Return [X, Y] of the center of cell containing provided text 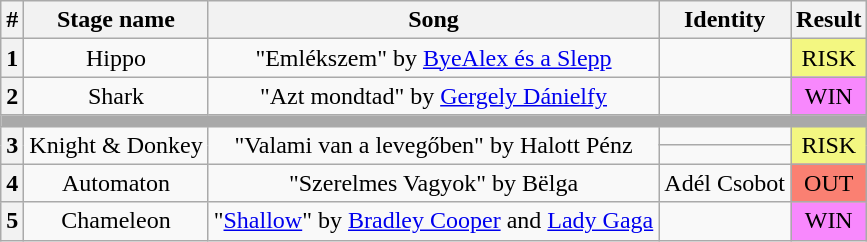
Adél Csobot [725, 183]
# [12, 20]
2 [12, 96]
Hippo [116, 58]
Identity [725, 20]
3 [12, 145]
Knight & Donkey [116, 145]
1 [12, 58]
OUT [829, 183]
Chameleon [116, 221]
4 [12, 183]
Shark [116, 96]
"Shallow" by Bradley Cooper and Lady Gaga [434, 221]
5 [12, 221]
Automaton [116, 183]
Result [829, 20]
Song [434, 20]
"Azt mondtad" by Gergely Dánielfy [434, 96]
"Valami van a levegőben" by Halott Pénz [434, 145]
"Szerelmes Vagyok" by Bëlga [434, 183]
"Emlékszem" by ByeAlex és a Slepp [434, 58]
Stage name [116, 20]
